Identify which cell holds the provided text, then report its [x, y] central coordinate. 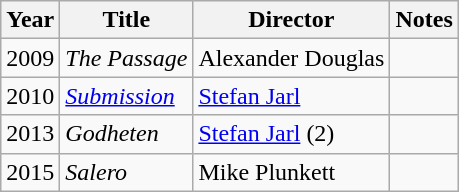
Notes [424, 20]
Salero [126, 172]
Godheten [126, 134]
Stefan Jarl (2) [292, 134]
Alexander Douglas [292, 58]
2010 [30, 96]
Director [292, 20]
Title [126, 20]
2009 [30, 58]
2015 [30, 172]
Stefan Jarl [292, 96]
The Passage [126, 58]
Mike Plunkett [292, 172]
Submission [126, 96]
2013 [30, 134]
Year [30, 20]
